Extract the [x, y] coordinate from the center of the cell holding the provided text.  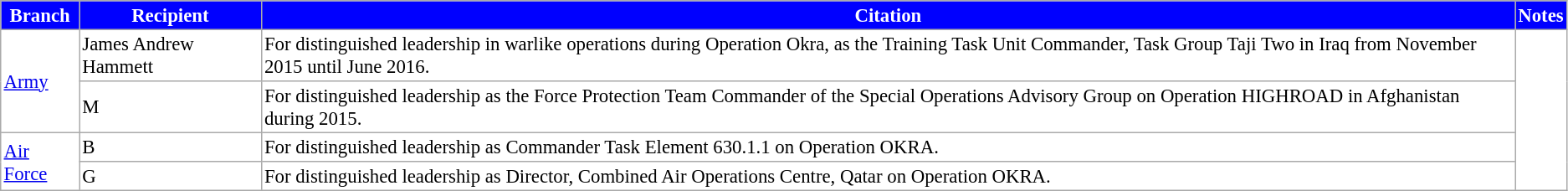
For distinguished leadership as Director, Combined Air Operations Centre, Qatar on Operation OKRA. [888, 176]
Army [40, 80]
Notes [1541, 15]
M [171, 107]
For distinguished leadership as Commander Task Element 630.1.1 on Operation OKRA. [888, 147]
James Andrew Hammett [171, 55]
Air Force [40, 161]
B [171, 147]
Branch [40, 15]
Citation [888, 15]
G [171, 176]
Recipient [171, 15]
